Return the (X, Y) coordinate for the center point of the cell that contains the specified text.  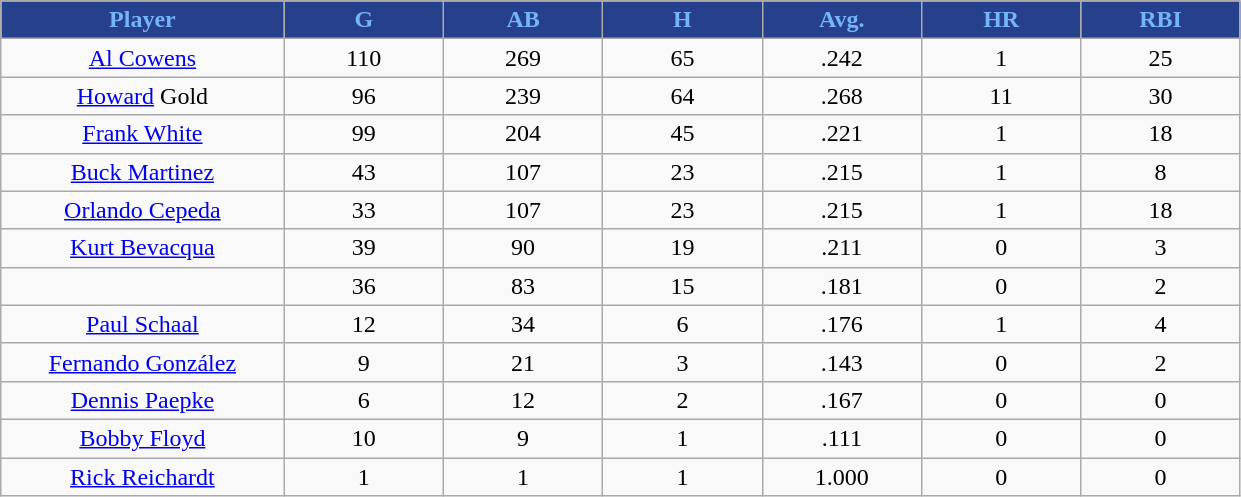
Bobby Floyd (142, 438)
.221 (842, 134)
45 (682, 134)
30 (1160, 96)
Howard Gold (142, 96)
Frank White (142, 134)
21 (522, 362)
83 (522, 286)
.211 (842, 248)
Kurt Bevacqua (142, 248)
96 (364, 96)
Buck Martinez (142, 172)
25 (1160, 58)
99 (364, 134)
AB (522, 20)
Dennis Paepke (142, 400)
G (364, 20)
.167 (842, 400)
11 (1000, 96)
Avg. (842, 20)
.111 (842, 438)
64 (682, 96)
33 (364, 210)
15 (682, 286)
.143 (842, 362)
10 (364, 438)
204 (522, 134)
19 (682, 248)
1.000 (842, 477)
36 (364, 286)
HR (1000, 20)
239 (522, 96)
34 (522, 324)
.181 (842, 286)
65 (682, 58)
Player (142, 20)
43 (364, 172)
4 (1160, 324)
Paul Schaal (142, 324)
Rick Reichardt (142, 477)
.268 (842, 96)
Fernando González (142, 362)
Orlando Cepeda (142, 210)
110 (364, 58)
39 (364, 248)
90 (522, 248)
Al Cowens (142, 58)
8 (1160, 172)
.242 (842, 58)
.176 (842, 324)
RBI (1160, 20)
H (682, 20)
269 (522, 58)
